Capture the cell that displays the provided text and extract its [X, Y] central coordinate. 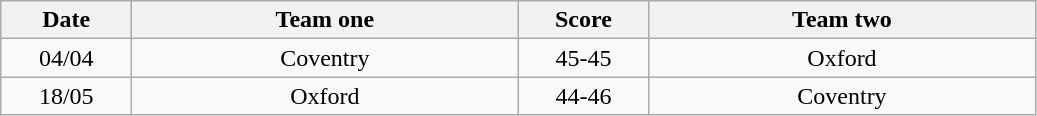
Score [584, 20]
Team two [842, 20]
45-45 [584, 58]
Team one [325, 20]
Date [66, 20]
04/04 [66, 58]
44-46 [584, 96]
18/05 [66, 96]
